Return (X, Y) of the center of cell containing provided text 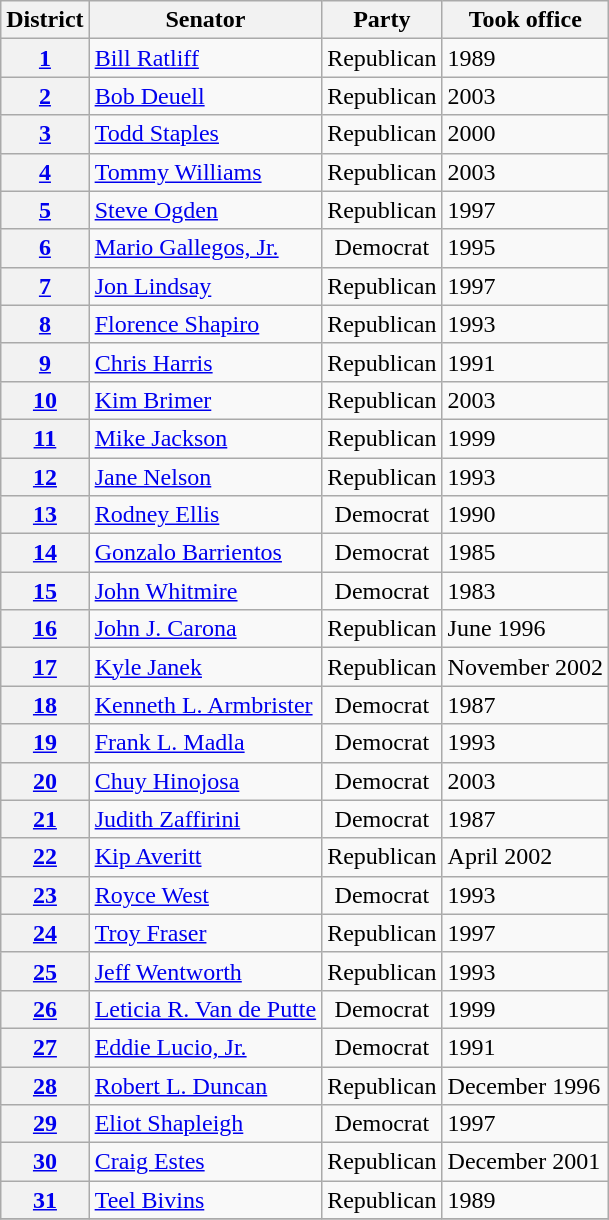
Kim Brimer (206, 400)
Judith Zaffirini (206, 819)
December 2001 (525, 1162)
1995 (525, 248)
Steve Ogden (206, 210)
8 (45, 324)
Took office (525, 20)
Chris Harris (206, 362)
Tommy Williams (206, 172)
Rodney Ellis (206, 515)
22 (45, 857)
4 (45, 172)
1985 (525, 553)
Jon Lindsay (206, 286)
18 (45, 705)
Chuy Hinojosa (206, 781)
15 (45, 591)
Jeff Wentworth (206, 971)
April 2002 (525, 857)
12 (45, 477)
21 (45, 819)
14 (45, 553)
Teel Bivins (206, 1200)
Frank L. Madla (206, 743)
November 2002 (525, 667)
John J. Carona (206, 629)
Gonzalo Barrientos (206, 553)
Mike Jackson (206, 438)
Royce West (206, 895)
Bob Deuell (206, 96)
District (45, 20)
11 (45, 438)
25 (45, 971)
Robert L. Duncan (206, 1085)
2 (45, 96)
1 (45, 58)
3 (45, 134)
24 (45, 933)
Troy Fraser (206, 933)
29 (45, 1124)
26 (45, 1009)
5 (45, 210)
31 (45, 1200)
Jane Nelson (206, 477)
10 (45, 400)
30 (45, 1162)
1983 (525, 591)
13 (45, 515)
John Whitmire (206, 591)
Kyle Janek (206, 667)
Bill Ratliff (206, 58)
1990 (525, 515)
June 1996 (525, 629)
Mario Gallegos, Jr. (206, 248)
16 (45, 629)
Kip Averitt (206, 857)
Senator (206, 20)
7 (45, 286)
28 (45, 1085)
19 (45, 743)
Eliot Shapleigh (206, 1124)
Leticia R. Van de Putte (206, 1009)
2000 (525, 134)
Kenneth L. Armbrister (206, 705)
Florence Shapiro (206, 324)
20 (45, 781)
27 (45, 1047)
Party (382, 20)
6 (45, 248)
Eddie Lucio, Jr. (206, 1047)
17 (45, 667)
Todd Staples (206, 134)
9 (45, 362)
23 (45, 895)
December 1996 (525, 1085)
Craig Estes (206, 1162)
